Find where the given text appears and provide that cell's center as (X, Y) coordinate. 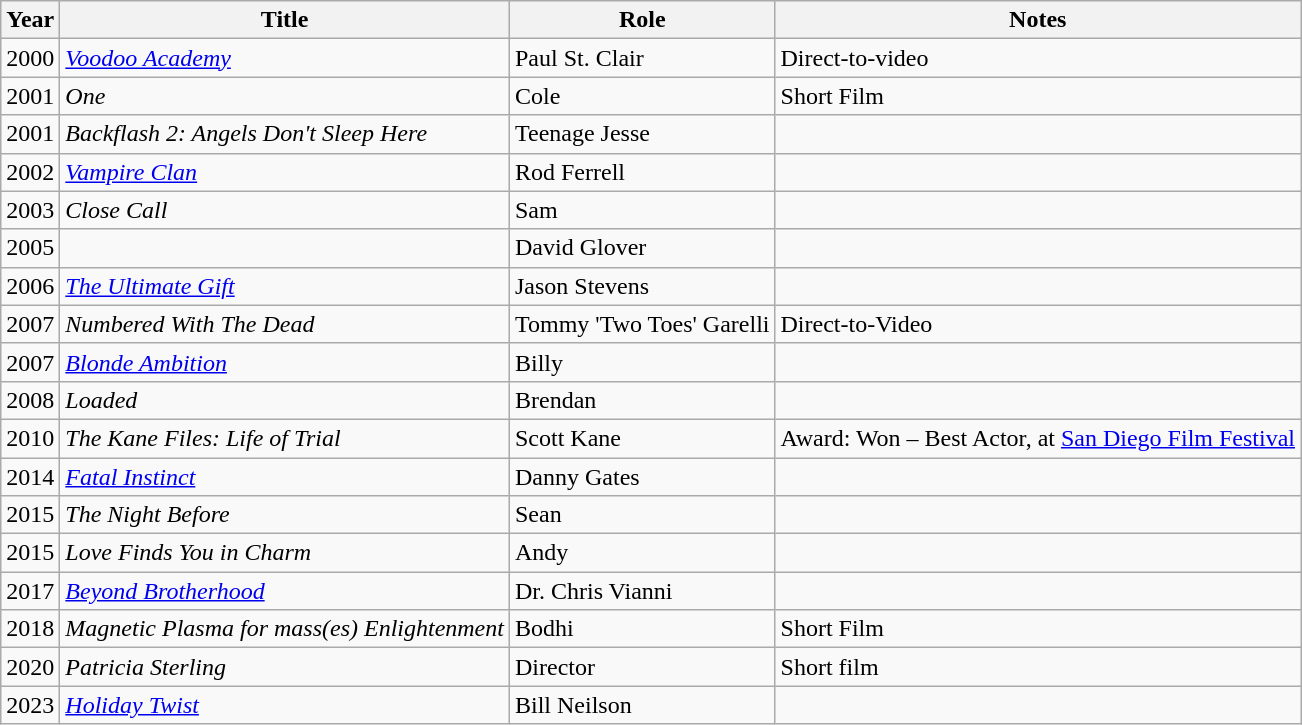
Sean (642, 515)
Blonde Ambition (285, 362)
2008 (30, 400)
Danny Gates (642, 477)
2020 (30, 667)
The Night Before (285, 515)
Bill Neilson (642, 705)
2010 (30, 438)
Tommy 'Two Toes' Garelli (642, 324)
Teenage Jesse (642, 134)
2005 (30, 248)
Notes (1038, 20)
Title (285, 20)
Director (642, 667)
Short film (1038, 667)
Patricia Sterling (285, 667)
Direct-to-video (1038, 58)
2002 (30, 172)
2017 (30, 591)
Rod Ferrell (642, 172)
2000 (30, 58)
Andy (642, 553)
Cole (642, 96)
The Kane Files: Life of Trial (285, 438)
Jason Stevens (642, 286)
David Glover (642, 248)
Loaded (285, 400)
Backflash 2: Angels Don't Sleep Here (285, 134)
One (285, 96)
Close Call (285, 210)
2003 (30, 210)
Role (642, 20)
2023 (30, 705)
Billy (642, 362)
Dr. Chris Vianni (642, 591)
Scott Kane (642, 438)
The Ultimate Gift (285, 286)
Vampire Clan (285, 172)
Numbered With The Dead (285, 324)
Fatal Instinct (285, 477)
Love Finds You in Charm (285, 553)
Magnetic Plasma for mass(es) Enlightenment (285, 629)
Paul St. Clair (642, 58)
2014 (30, 477)
2018 (30, 629)
Voodoo Academy (285, 58)
Direct-to-Video (1038, 324)
Sam (642, 210)
Beyond Brotherhood (285, 591)
Brendan (642, 400)
Holiday Twist (285, 705)
2006 (30, 286)
Award: Won – Best Actor, at San Diego Film Festival (1038, 438)
Bodhi (642, 629)
Year (30, 20)
